Locate the cell with the specified text and output its (x, y) center coordinate. 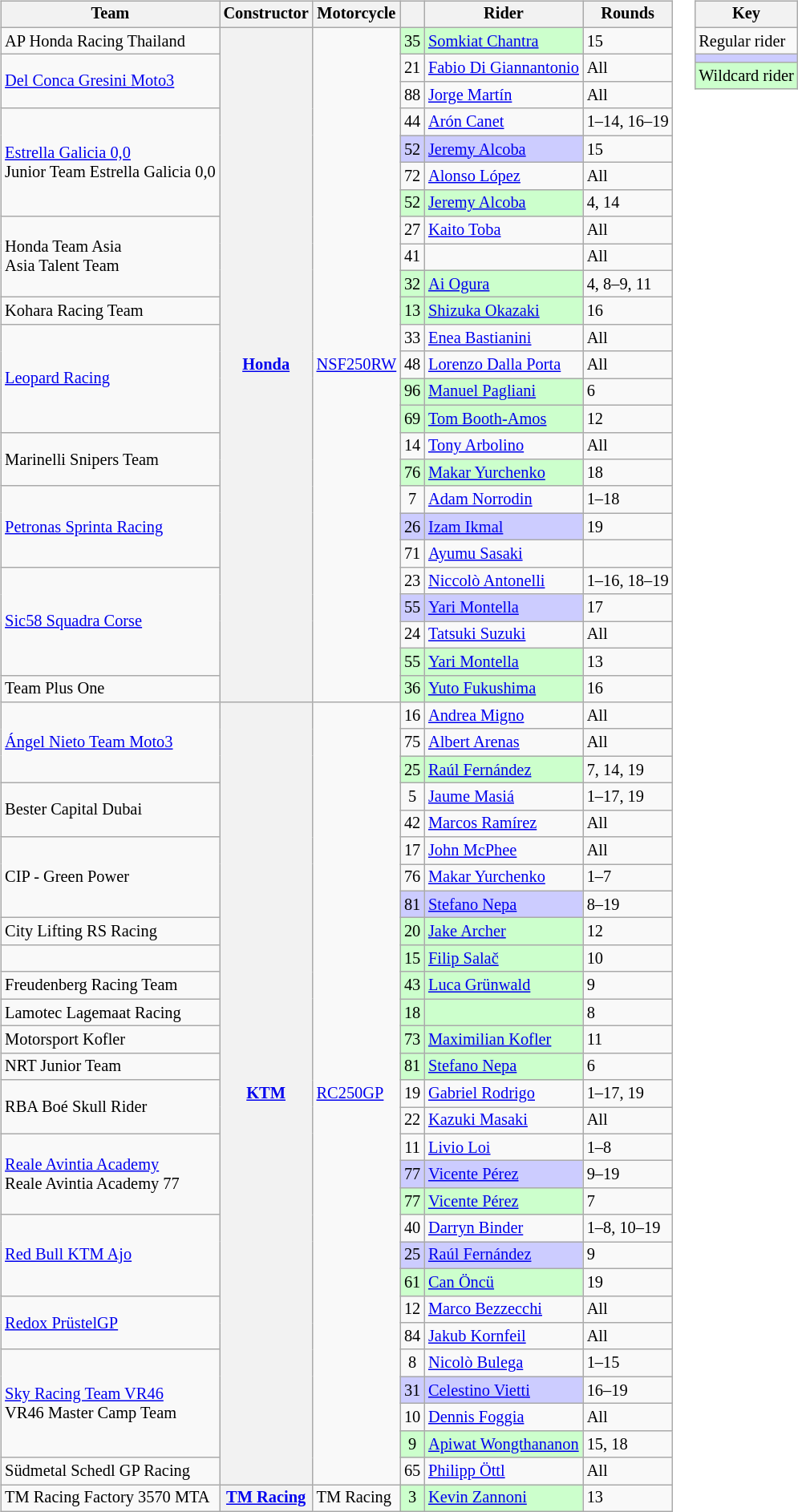
Del Conca Gresini Moto3 (110, 82)
Kaito Toba (504, 230)
Leopard Racing (110, 378)
36 (412, 689)
Freudenberg Racing Team (110, 985)
Estrella Galicia 0,0 Junior Team Estrella Galicia 0,0 (110, 162)
Rider (504, 14)
44 (412, 122)
NRT Junior Team (110, 1066)
Regular rider (746, 41)
Philipp Öttl (504, 1471)
Fabio Di Giannantonio (504, 68)
Redox PrüstelGP (110, 1323)
Livio Loi (504, 1147)
Gabriel Rodrigo (504, 1094)
Team (110, 14)
71 (412, 554)
7, 14, 19 (628, 770)
Jakub Kornfeil (504, 1336)
48 (412, 365)
26 (412, 527)
9–19 (628, 1174)
16–19 (628, 1390)
Darryn Binder (504, 1228)
1–16, 18–19 (628, 580)
43 (412, 985)
Petronas Sprinta Racing (110, 526)
Team Plus One (110, 689)
8–19 (628, 904)
Marco Bezzecchi (504, 1309)
Andrea Migno (504, 716)
Ai Ogura (504, 284)
Enea Bastianini (504, 338)
5 (412, 797)
Tony Arbolino (504, 446)
Kazuki Masaki (504, 1121)
KTM (266, 1094)
Jaume Masiá (504, 797)
Somkiat Chantra (504, 41)
Shizuka Okazaki (504, 311)
Alonso López (504, 176)
RC250GP (356, 1094)
65 (412, 1471)
Maximilian Kofler (504, 1040)
Apiwat Wongthananon (504, 1444)
TM Racing Factory 3570 MTA (110, 1498)
Ayumu Sasaki (504, 554)
AP Honda Racing Thailand (110, 41)
23 (412, 580)
4, 8–9, 11 (628, 284)
96 (412, 392)
Sic58 Squadra Corse (110, 621)
1–8, 10–19 (628, 1228)
City Lifting RS Racing (110, 932)
Reale Avintia Academy Reale Avintia Academy 77 (110, 1174)
69 (412, 418)
Rounds (628, 14)
61 (412, 1282)
John McPhee (504, 851)
42 (412, 823)
3 (412, 1498)
27 (412, 230)
Kohara Racing Team (110, 311)
Constructor (266, 14)
Sky Racing Team VR46 VR46 Master Camp Team (110, 1403)
Ángel Nieto Team Moto3 (110, 742)
33 (412, 338)
Izam Ikmal (504, 527)
35 (412, 41)
Adam Norrodin (504, 499)
Arón Canet (504, 122)
40 (412, 1228)
Motorsport Kofler (110, 1040)
84 (412, 1336)
Marcos Ramírez (504, 823)
Can Öncü (504, 1282)
22 (412, 1121)
Jorge Martín (504, 95)
Kevin Zannoni (504, 1498)
Filip Salač (504, 959)
72 (412, 176)
73 (412, 1040)
Lamotec Lagemaat Racing (110, 1013)
41 (412, 257)
Motorcycle (356, 14)
15, 18 (628, 1444)
14 (412, 446)
Tatsuki Suzuki (504, 635)
20 (412, 932)
24 (412, 635)
Jake Archer (504, 932)
Yuto Fukushima (504, 689)
Südmetal Schedl GP Racing (110, 1471)
Manuel Pagliani (504, 392)
1–8 (628, 1147)
Marinelli Snipers Team (110, 459)
Honda Team Asia Asia Talent Team (110, 257)
CIP - Green Power (110, 877)
Lorenzo Dalla Porta (504, 365)
Dennis Foggia (504, 1417)
Honda (266, 364)
Luca Grünwald (504, 985)
Celestino Vietti (504, 1390)
32 (412, 284)
Key (746, 14)
Niccolò Antonelli (504, 580)
Nicolò Bulega (504, 1363)
88 (412, 95)
Albert Arenas (504, 742)
31 (412, 1390)
Bester Capital Dubai (110, 810)
4, 14 (628, 203)
RBA Boé Skull Rider (110, 1106)
1–18 (628, 499)
Wildcard rider (746, 76)
NSF250RW (356, 364)
1–14, 16–19 (628, 122)
Tom Booth-Amos (504, 418)
75 (412, 742)
1–7 (628, 878)
1–15 (628, 1363)
21 (412, 68)
Red Bull KTM Ajo (110, 1255)
